Detect which cell encompasses the target text, then output its [x, y] center coordinate. 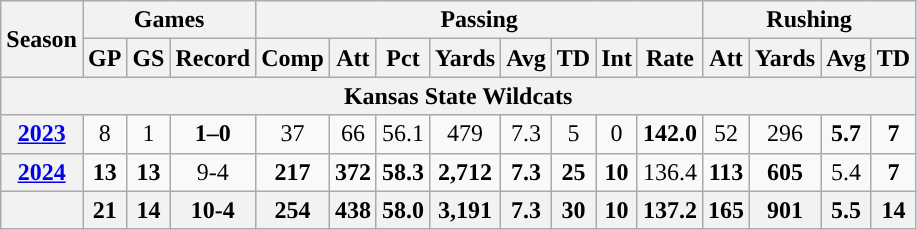
479 [466, 134]
9-4 [213, 172]
136.4 [670, 172]
2023 [42, 134]
GS [148, 58]
2,712 [466, 172]
217 [293, 172]
1–0 [213, 134]
0 [617, 134]
5.7 [846, 134]
37 [293, 134]
137.2 [670, 210]
Record [213, 58]
Rushing [808, 20]
113 [726, 172]
165 [726, 210]
254 [293, 210]
Pct [402, 58]
3,191 [466, 210]
438 [352, 210]
296 [786, 134]
Season [42, 39]
30 [573, 210]
Games [168, 20]
21 [104, 210]
58.0 [402, 210]
Kansas State Wildcats [458, 96]
8 [104, 134]
Rate [670, 58]
52 [726, 134]
5.5 [846, 210]
2024 [42, 172]
5.4 [846, 172]
10-4 [213, 210]
58.3 [402, 172]
GP [104, 58]
372 [352, 172]
1 [148, 134]
605 [786, 172]
5 [573, 134]
142.0 [670, 134]
66 [352, 134]
Passing [480, 20]
901 [786, 210]
Comp [293, 58]
56.1 [402, 134]
Int [617, 58]
25 [573, 172]
